Search for the cell housing the specified text and yield its [x, y] center coordinate. 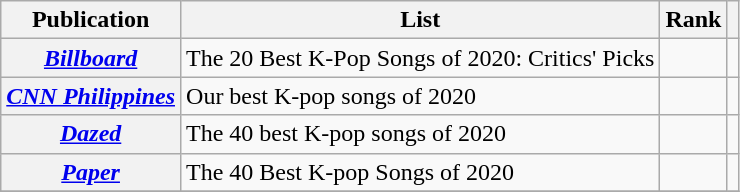
Rank [694, 20]
Billboard [91, 58]
Paper [91, 172]
Our best K-pop songs of 2020 [420, 96]
Publication [91, 20]
The 40 Best K-pop Songs of 2020 [420, 172]
The 40 best K-pop songs of 2020 [420, 134]
The 20 Best K-Pop Songs of 2020: Critics' Picks [420, 58]
Dazed [91, 134]
CNN Philippines [91, 96]
List [420, 20]
